Determine the [x, y] coordinate at the center of the cell enclosing the given text.  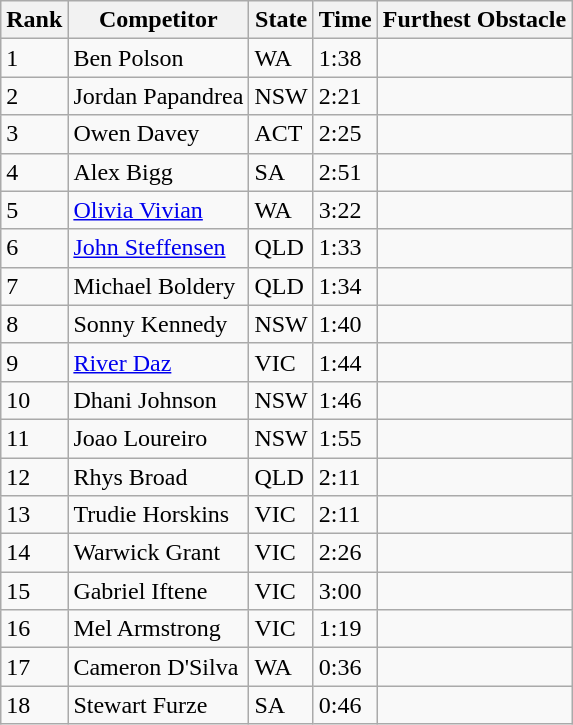
Time [345, 20]
1:55 [345, 438]
1:33 [345, 248]
1:46 [345, 400]
John Steffensen [158, 248]
Competitor [158, 20]
Joao Loureiro [158, 438]
0:46 [345, 705]
Stewart Furze [158, 705]
16 [34, 629]
Rank [34, 20]
10 [34, 400]
Owen Davey [158, 134]
ACT [281, 134]
15 [34, 591]
13 [34, 515]
17 [34, 667]
Sonny Kennedy [158, 324]
3 [34, 134]
Michael Boldery [158, 286]
Gabriel Iftene [158, 591]
4 [34, 172]
3:22 [345, 210]
6 [34, 248]
River Daz [158, 362]
2:51 [345, 172]
2:26 [345, 553]
1:40 [345, 324]
Alex Bigg [158, 172]
1:19 [345, 629]
Trudie Horskins [158, 515]
Cameron D'Silva [158, 667]
2 [34, 96]
2:25 [345, 134]
Ben Polson [158, 58]
Jordan Papandrea [158, 96]
Furthest Obstacle [474, 20]
12 [34, 477]
2:21 [345, 96]
0:36 [345, 667]
1:44 [345, 362]
Warwick Grant [158, 553]
1:38 [345, 58]
Olivia Vivian [158, 210]
1 [34, 58]
14 [34, 553]
18 [34, 705]
Rhys Broad [158, 477]
7 [34, 286]
1:34 [345, 286]
3:00 [345, 591]
9 [34, 362]
State [281, 20]
Dhani Johnson [158, 400]
Mel Armstrong [158, 629]
8 [34, 324]
5 [34, 210]
11 [34, 438]
